Locate the cell with the specified text and output its [x, y] center coordinate. 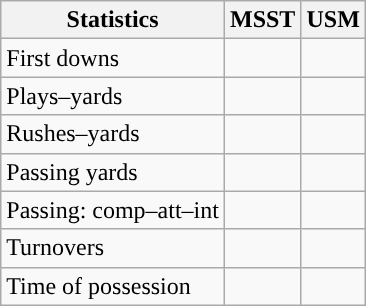
MSST [262, 20]
First downs [113, 58]
Passing: comp–att–int [113, 210]
Time of possession [113, 286]
USM [333, 20]
Passing yards [113, 172]
Rushes–yards [113, 134]
Statistics [113, 20]
Turnovers [113, 248]
Plays–yards [113, 96]
